Find where the given text appears and provide that cell's center as (X, Y) coordinate. 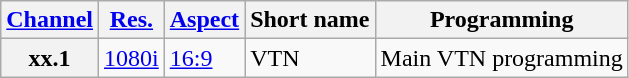
Programming (502, 20)
Res. (132, 20)
16:9 (204, 58)
Aspect (204, 20)
VTN (310, 58)
Main VTN programming (502, 58)
Short name (310, 20)
1080i (132, 58)
Channel (50, 20)
xx.1 (50, 58)
